Return (x, y) of the center of cell containing provided text 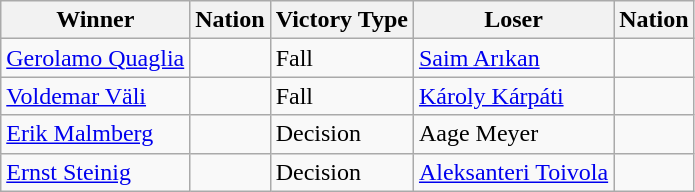
Winner (96, 20)
Károly Kárpáti (513, 96)
Victory Type (342, 20)
Erik Malmberg (96, 134)
Ernst Steinig (96, 172)
Aage Meyer (513, 134)
Voldemar Väli (96, 96)
Aleksanteri Toivola (513, 172)
Saim Arıkan (513, 58)
Loser (513, 20)
Gerolamo Quaglia (96, 58)
